Locate the cell with the specified text and output its [X, Y] center coordinate. 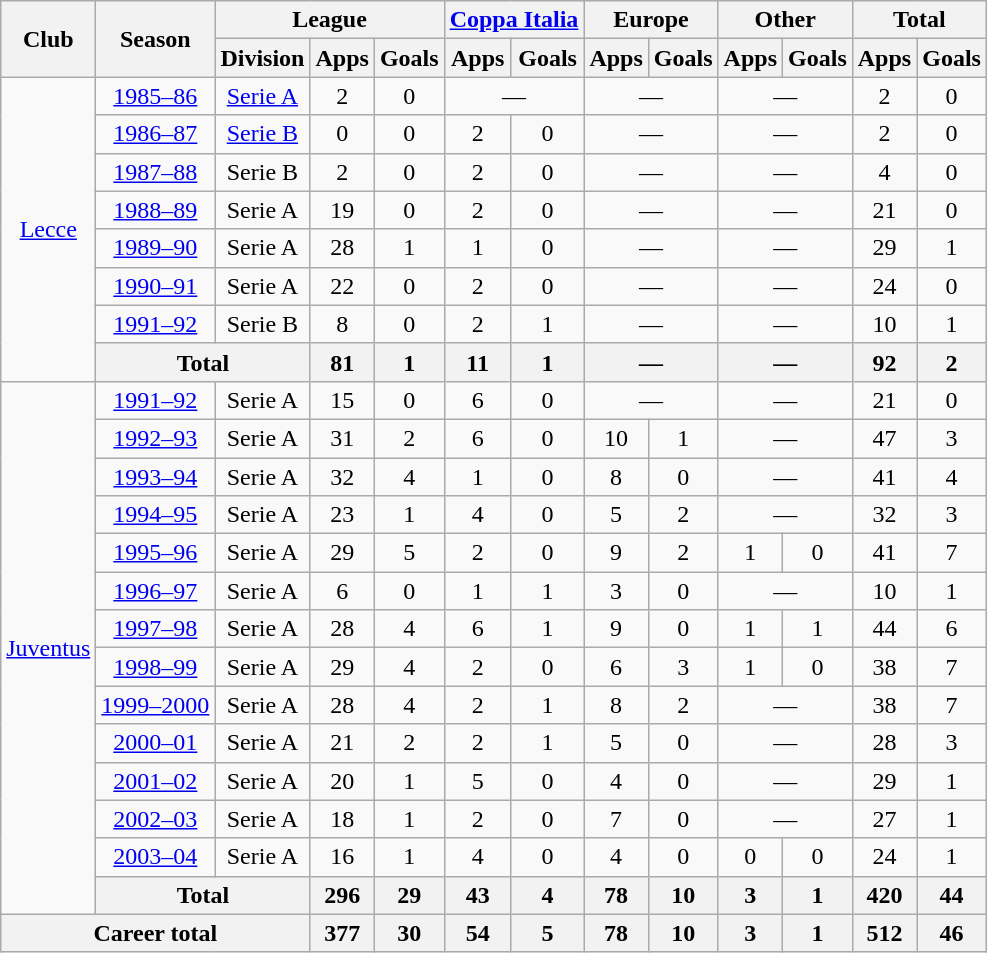
46 [952, 933]
43 [478, 895]
1990–91 [156, 286]
Europe [651, 20]
1985–86 [156, 96]
1994–95 [156, 515]
15 [342, 400]
Juventus [48, 648]
47 [884, 438]
1986–87 [156, 134]
18 [342, 819]
16 [342, 857]
Division [262, 58]
1992–93 [156, 438]
2000–01 [156, 743]
19 [342, 210]
30 [409, 933]
11 [478, 362]
Season [156, 39]
420 [884, 895]
20 [342, 781]
377 [342, 933]
1999–2000 [156, 705]
1995–96 [156, 553]
27 [884, 819]
22 [342, 286]
512 [884, 933]
1987–88 [156, 172]
1997–98 [156, 629]
54 [478, 933]
1993–94 [156, 477]
2003–04 [156, 857]
92 [884, 362]
81 [342, 362]
Club [48, 39]
1989–90 [156, 248]
2002–03 [156, 819]
1996–97 [156, 591]
Lecce [48, 229]
Coppa Italia [514, 20]
Other [785, 20]
1988–89 [156, 210]
23 [342, 515]
296 [342, 895]
31 [342, 438]
Career total [156, 933]
1998–99 [156, 667]
League [330, 20]
2001–02 [156, 781]
